Pinpoint the cell where the given text exists, returning its [x, y] midpoint coordinate. 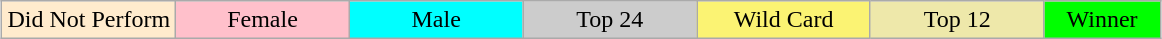
Male [436, 20]
Top 12 [957, 20]
Did Not Perform [89, 20]
Top 24 [610, 20]
Female [263, 20]
Winner [1102, 20]
Wild Card [784, 20]
